Determine the [x, y] coordinate at the center of the cell enclosing the given text.  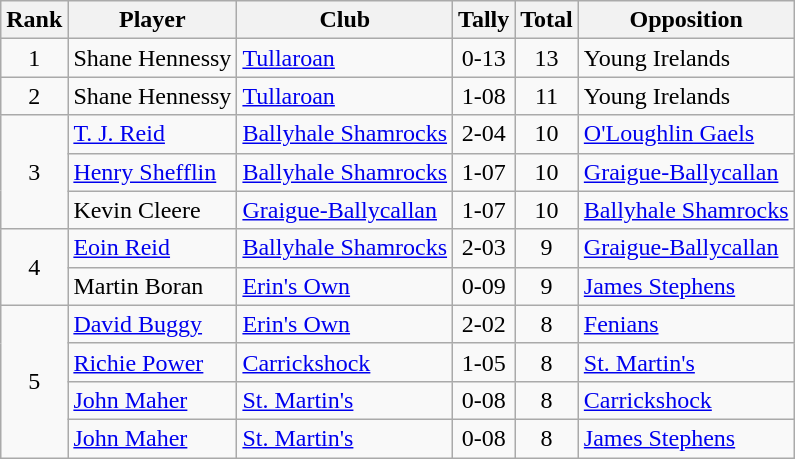
5 [34, 381]
1-08 [484, 96]
Total [547, 20]
1 [34, 58]
Club [345, 20]
1-05 [484, 362]
2-03 [484, 248]
2-04 [484, 134]
Kevin Cleere [152, 210]
3 [34, 172]
Richie Power [152, 362]
Henry Shefflin [152, 172]
Opposition [686, 20]
4 [34, 267]
Rank [34, 20]
2-02 [484, 324]
0-09 [484, 286]
Eoin Reid [152, 248]
13 [547, 58]
2 [34, 96]
Martin Boran [152, 286]
Fenians [686, 324]
11 [547, 96]
0-13 [484, 58]
O'Loughlin Gaels [686, 134]
David Buggy [152, 324]
Player [152, 20]
Tally [484, 20]
T. J. Reid [152, 134]
